Pinpoint the cell where the given text exists, returning its [X, Y] midpoint coordinate. 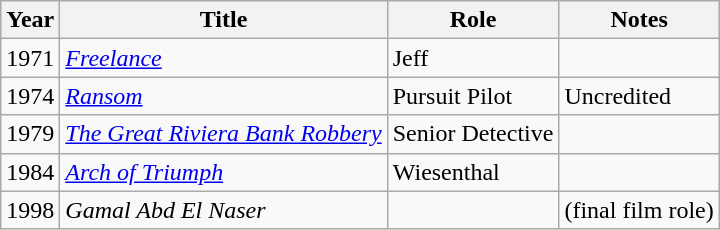
Role [473, 20]
Wiesenthal [473, 172]
Jeff [473, 58]
1979 [30, 134]
Senior Detective [473, 134]
Notes [639, 20]
Arch of Triumph [224, 172]
1974 [30, 96]
1998 [30, 210]
1984 [30, 172]
(final film role) [639, 210]
The Great Riviera Bank Robbery [224, 134]
Uncredited [639, 96]
Freelance [224, 58]
1971 [30, 58]
Pursuit Pilot [473, 96]
Gamal Abd El Naser [224, 210]
Ransom [224, 96]
Title [224, 20]
Year [30, 20]
